Scan for the cell matching the given text and deliver its (x, y) coordinate at center. 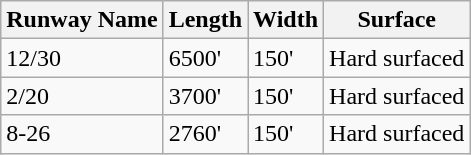
12/30 (82, 58)
6500' (205, 58)
Runway Name (82, 20)
3700' (205, 96)
8-26 (82, 134)
Length (205, 20)
Width (286, 20)
2760' (205, 134)
2/20 (82, 96)
Surface (397, 20)
